Detect which cell encompasses the target text, then output its [X, Y] center coordinate. 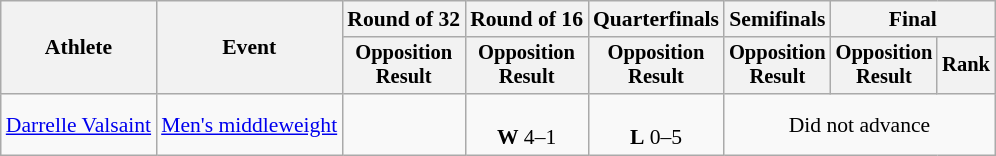
Final [913, 19]
Athlete [78, 48]
Rank [966, 66]
W 4–1 [526, 124]
Darrelle Valsaint [78, 124]
Event [249, 48]
Round of 32 [404, 19]
Semifinals [778, 19]
L 0–5 [656, 124]
Did not advance [860, 124]
Men's middleweight [249, 124]
Quarterfinals [656, 19]
Round of 16 [526, 19]
